Detect which cell encompasses the target text, then output its [x, y] center coordinate. 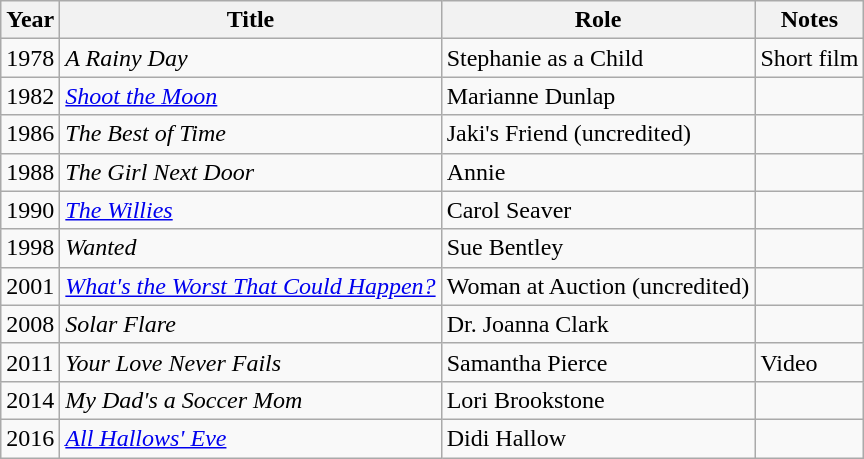
1982 [30, 96]
Samantha Pierce [598, 362]
Sue Bentley [598, 248]
2014 [30, 400]
Wanted [250, 248]
Marianne Dunlap [598, 96]
2001 [30, 286]
2011 [30, 362]
Short film [810, 58]
The Best of Time [250, 134]
2016 [30, 438]
1978 [30, 58]
Year [30, 20]
1990 [30, 210]
Dr. Joanna Clark [598, 324]
1986 [30, 134]
1998 [30, 248]
Title [250, 20]
Your Love Never Fails [250, 362]
A Rainy Day [250, 58]
Annie [598, 172]
All Hallows' Eve [250, 438]
1988 [30, 172]
Didi Hallow [598, 438]
What's the Worst That Could Happen? [250, 286]
Video [810, 362]
The Willies [250, 210]
Carol Seaver [598, 210]
Woman at Auction (uncredited) [598, 286]
Lori Brookstone [598, 400]
2008 [30, 324]
Solar Flare [250, 324]
Jaki's Friend (uncredited) [598, 134]
Role [598, 20]
My Dad's a Soccer Mom [250, 400]
Stephanie as a Child [598, 58]
Shoot the Moon [250, 96]
Notes [810, 20]
The Girl Next Door [250, 172]
